Return [x, y] of the center of cell containing provided text 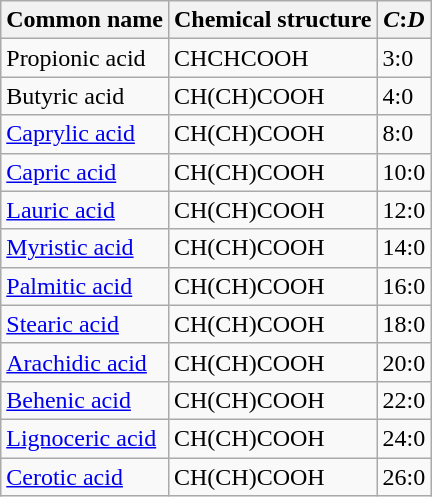
Lauric acid [85, 210]
Myristic acid [85, 248]
26:0 [404, 477]
20:0 [404, 362]
Cerotic acid [85, 477]
22:0 [404, 400]
14:0 [404, 248]
3:0 [404, 58]
C:D [404, 20]
Capric acid [85, 172]
12:0 [404, 210]
Arachidic acid [85, 362]
24:0 [404, 438]
CHCHCOOH [272, 58]
Palmitic acid [85, 286]
Common name [85, 20]
Butyric acid [85, 96]
4:0 [404, 96]
8:0 [404, 134]
Chemical structure [272, 20]
Caprylic acid [85, 134]
Stearic acid [85, 324]
Behenic acid [85, 400]
Propionic acid [85, 58]
Lignoceric acid [85, 438]
18:0 [404, 324]
16:0 [404, 286]
10:0 [404, 172]
